Search for the cell housing the specified text and yield its [X, Y] center coordinate. 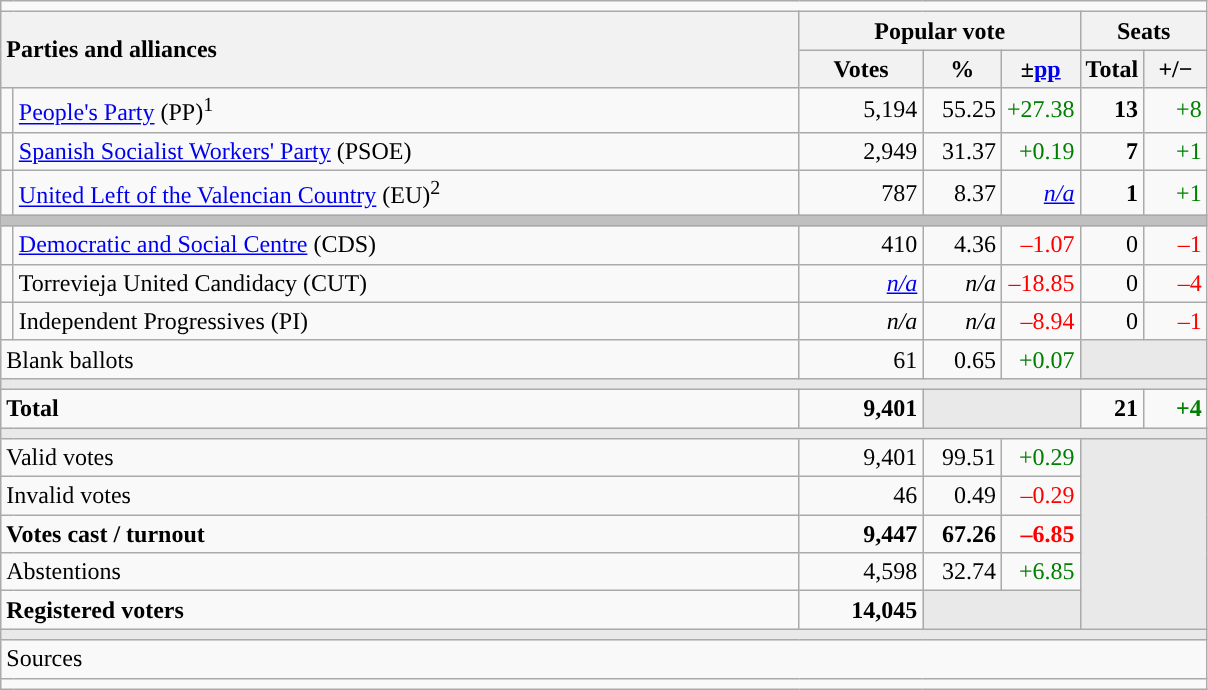
787 [861, 194]
Torrevieja United Candidacy (CUT) [406, 283]
Registered voters [400, 610]
+4 [1176, 408]
+0.07 [1040, 359]
% [962, 69]
0.49 [962, 496]
–1.07 [1040, 245]
–8.94 [1040, 321]
8.37 [962, 194]
7 [1112, 151]
People's Party (PP)1 [406, 110]
Abstentions [400, 572]
Independent Progressives (PI) [406, 321]
21 [1112, 408]
61 [861, 359]
Sources [604, 659]
Popular vote [940, 31]
–18.85 [1040, 283]
Votes [861, 69]
2,949 [861, 151]
+27.38 [1040, 110]
14,045 [861, 610]
55.25 [962, 110]
–4 [1176, 283]
46 [861, 496]
±pp [1040, 69]
410 [861, 245]
9,447 [861, 534]
Spanish Socialist Workers' Party (PSOE) [406, 151]
31.37 [962, 151]
Votes cast / turnout [400, 534]
Seats [1144, 31]
Invalid votes [400, 496]
+/− [1176, 69]
4.36 [962, 245]
+0.29 [1040, 458]
67.26 [962, 534]
13 [1112, 110]
0.65 [962, 359]
–6.85 [1040, 534]
Blank ballots [400, 359]
5,194 [861, 110]
1 [1112, 194]
Valid votes [400, 458]
4,598 [861, 572]
+8 [1176, 110]
+0.19 [1040, 151]
–0.29 [1040, 496]
Democratic and Social Centre (CDS) [406, 245]
Parties and alliances [400, 50]
99.51 [962, 458]
+6.85 [1040, 572]
32.74 [962, 572]
United Left of the Valencian Country (EU)2 [406, 194]
